For the text-containing cell, return its midpoint in (x, y) coordinate format. 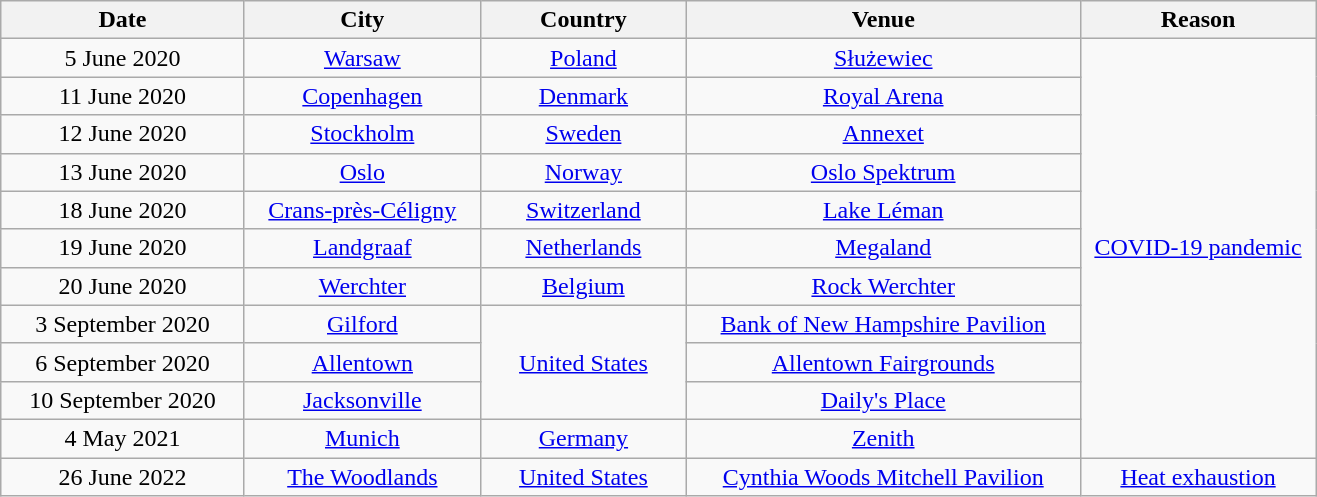
Reason (1198, 20)
City (362, 20)
Belgium (583, 286)
Date (123, 20)
Stockholm (362, 134)
Crans-près-Céligny (362, 210)
Copenhagen (362, 96)
10 September 2020 (123, 400)
Oslo (362, 172)
Jacksonville (362, 400)
20 June 2020 (123, 286)
18 June 2020 (123, 210)
Landgraaf (362, 248)
Warsaw (362, 58)
3 September 2020 (123, 324)
Denmark (583, 96)
Allentown Fairgrounds (883, 362)
Royal Arena (883, 96)
12 June 2020 (123, 134)
Allentown (362, 362)
Poland (583, 58)
Rock Werchter (883, 286)
13 June 2020 (123, 172)
5 June 2020 (123, 58)
Germany (583, 438)
Netherlands (583, 248)
Daily's Place (883, 400)
Lake Léman (883, 210)
Bank of New Hampshire Pavilion (883, 324)
Venue (883, 20)
Werchter (362, 286)
Sweden (583, 134)
19 June 2020 (123, 248)
Munich (362, 438)
Gilford (362, 324)
COVID-19 pandemic (1198, 248)
Country (583, 20)
Cynthia Woods Mitchell Pavilion (883, 477)
6 September 2020 (123, 362)
4 May 2021 (123, 438)
Zenith (883, 438)
Switzerland (583, 210)
Heat exhaustion (1198, 477)
Służewiec (883, 58)
Annexet (883, 134)
Norway (583, 172)
The Woodlands (362, 477)
11 June 2020 (123, 96)
Oslo Spektrum (883, 172)
Megaland (883, 248)
26 June 2022 (123, 477)
